Pinpoint the cell where the given text exists, returning its (X, Y) midpoint coordinate. 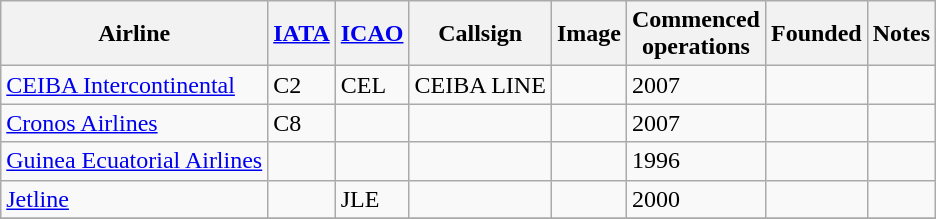
IATA (302, 34)
C2 (302, 85)
CEL (372, 85)
CEIBA Intercontinental (134, 85)
JLE (372, 199)
Jetline (134, 199)
Founded (816, 34)
Airline (134, 34)
C8 (302, 123)
Notes (901, 34)
Commencedoperations (696, 34)
Callsign (480, 34)
CEIBA LINE (480, 85)
Cronos Airlines (134, 123)
ICAO (372, 34)
2000 (696, 199)
Image (588, 34)
1996 (696, 161)
Guinea Ecuatorial Airlines (134, 161)
